From the cell containing the given text, extract its center point as [x, y] coordinate. 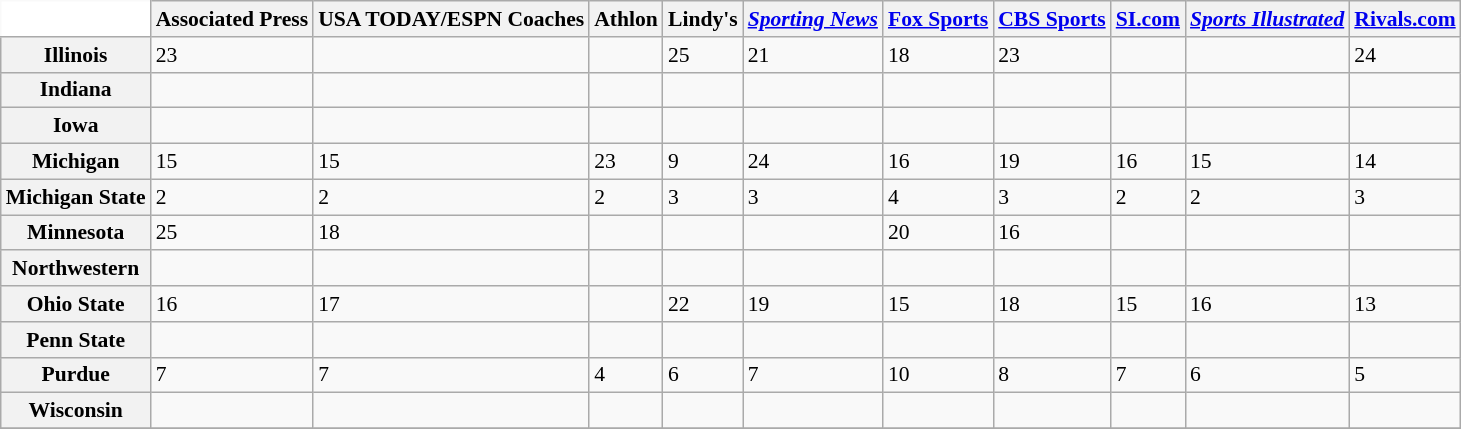
9 [703, 162]
Michigan State [76, 197]
22 [703, 304]
Minnesota [76, 233]
Illinois [76, 55]
21 [813, 55]
Sporting News [813, 19]
8 [1052, 375]
Michigan [76, 162]
Sports Illustrated [1267, 19]
13 [1404, 304]
5 [1404, 375]
Lindy's [703, 19]
10 [938, 375]
14 [1404, 162]
USA TODAY/ESPN Coaches [451, 19]
Indiana [76, 90]
Fox Sports [938, 19]
17 [451, 304]
Penn State [76, 340]
Rivals.com [1404, 19]
Purdue [76, 375]
SI.com [1148, 19]
Associated Press [232, 19]
Athlon [626, 19]
Ohio State [76, 304]
Iowa [76, 126]
Northwestern [76, 269]
20 [938, 233]
CBS Sports [1052, 19]
Wisconsin [76, 411]
